Scan for the cell matching the given text and deliver its [X, Y] coordinate at center. 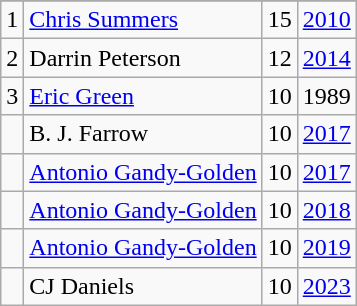
2019 [326, 248]
1989 [326, 96]
15 [280, 20]
3 [12, 96]
CJ Daniels [143, 286]
B. J. Farrow [143, 134]
1 [12, 20]
2010 [326, 20]
12 [280, 58]
Eric Green [143, 96]
2018 [326, 210]
2 [12, 58]
Darrin Peterson [143, 58]
2023 [326, 286]
Chris Summers [143, 20]
2014 [326, 58]
